Output the (x, y) coordinate of the center of the cell containing the given text.  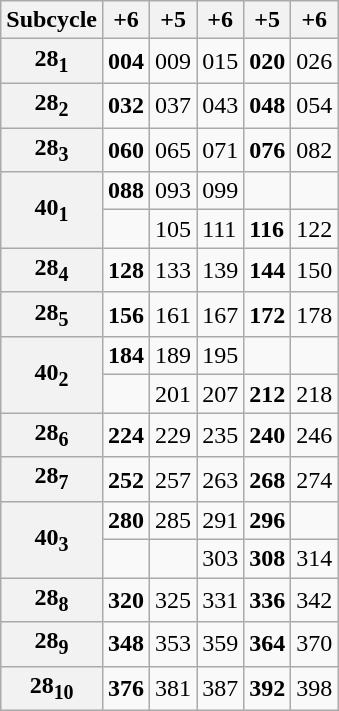
291 (220, 520)
381 (174, 688)
398 (314, 688)
289 (52, 644)
331 (220, 600)
178 (314, 314)
032 (126, 105)
314 (314, 559)
071 (220, 150)
026 (314, 61)
076 (268, 150)
359 (220, 644)
037 (174, 105)
402 (52, 375)
161 (174, 314)
308 (268, 559)
288 (52, 600)
020 (268, 61)
065 (174, 150)
257 (174, 479)
364 (268, 644)
376 (126, 688)
201 (174, 394)
263 (220, 479)
224 (126, 435)
287 (52, 479)
189 (174, 356)
235 (220, 435)
320 (126, 600)
082 (314, 150)
156 (126, 314)
229 (174, 435)
207 (220, 394)
054 (314, 105)
060 (126, 150)
093 (174, 191)
403 (52, 539)
144 (268, 270)
004 (126, 61)
392 (268, 688)
286 (52, 435)
218 (314, 394)
Subcycle (52, 20)
088 (126, 191)
252 (126, 479)
283 (52, 150)
128 (126, 270)
325 (174, 600)
184 (126, 356)
280 (126, 520)
336 (268, 600)
401 (52, 210)
353 (174, 644)
2810 (52, 688)
111 (220, 229)
167 (220, 314)
015 (220, 61)
342 (314, 600)
303 (220, 559)
195 (220, 356)
274 (314, 479)
370 (314, 644)
282 (52, 105)
116 (268, 229)
284 (52, 270)
043 (220, 105)
281 (52, 61)
133 (174, 270)
268 (268, 479)
099 (220, 191)
048 (268, 105)
348 (126, 644)
122 (314, 229)
139 (220, 270)
387 (220, 688)
240 (268, 435)
009 (174, 61)
150 (314, 270)
212 (268, 394)
105 (174, 229)
296 (268, 520)
246 (314, 435)
172 (268, 314)
